Return the [X, Y] coordinate for the center point of the cell that contains the specified text.  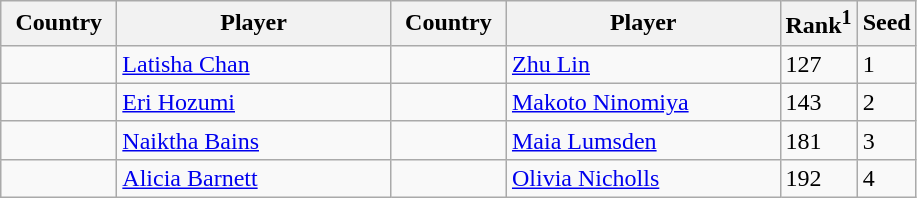
Latisha Chan [254, 64]
1 [886, 64]
Zhu Lin [643, 64]
3 [886, 140]
181 [818, 140]
192 [818, 178]
Rank1 [818, 24]
Makoto Ninomiya [643, 102]
Seed [886, 24]
127 [818, 64]
Maia Lumsden [643, 140]
Eri Hozumi [254, 102]
Olivia Nicholls [643, 178]
Naiktha Bains [254, 140]
4 [886, 178]
Alicia Barnett [254, 178]
143 [818, 102]
2 [886, 102]
